Extract the (x, y) coordinate from the center of the cell holding the provided text.  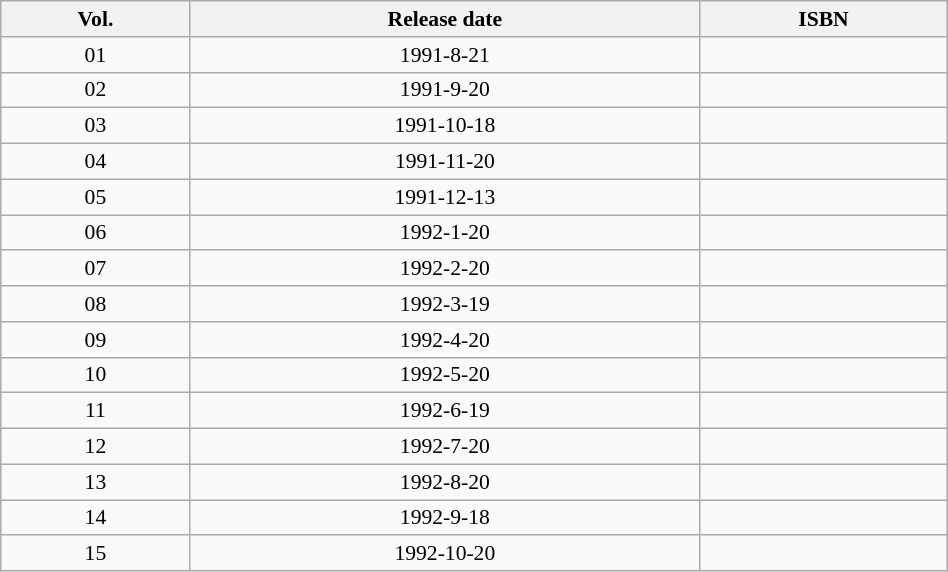
1992-3-19 (445, 304)
1992-2-20 (445, 269)
1991-9-20 (445, 90)
1992-10-20 (445, 554)
1991-11-20 (445, 162)
03 (96, 126)
Release date (445, 19)
02 (96, 90)
11 (96, 411)
1992-7-20 (445, 447)
1992-5-20 (445, 375)
1992-6-19 (445, 411)
Vol. (96, 19)
1991-12-13 (445, 197)
1992-1-20 (445, 233)
15 (96, 554)
08 (96, 304)
12 (96, 447)
1991-10-18 (445, 126)
1992-9-18 (445, 518)
06 (96, 233)
ISBN (824, 19)
14 (96, 518)
05 (96, 197)
10 (96, 375)
01 (96, 55)
13 (96, 482)
07 (96, 269)
04 (96, 162)
1992-4-20 (445, 340)
1991-8-21 (445, 55)
09 (96, 340)
1992-8-20 (445, 482)
